Return the [X, Y] coordinate for the center point of the cell that contains the specified text.  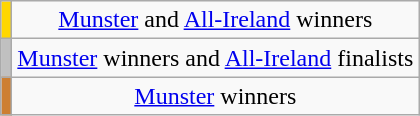
Munster winners and All-Ireland finalists [216, 58]
Munster winners [216, 96]
Munster and All-Ireland winners [216, 20]
